Output the [X, Y] coordinate of the center of the cell containing the given text.  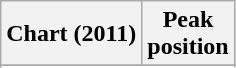
Peakposition [188, 34]
Chart (2011) [72, 34]
